For the text-containing cell, return its midpoint in (x, y) coordinate format. 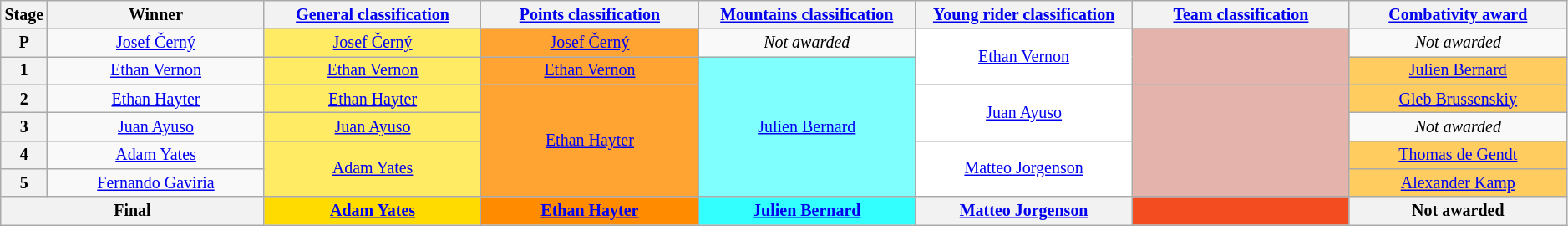
Points classification (590, 15)
Gleb Brussenskiy (1458, 99)
Stage (24, 15)
Team classification (1241, 15)
5 (24, 182)
Mountains classification (807, 15)
General classification (373, 15)
Young rider classification (1024, 15)
2 (24, 99)
Final (132, 211)
Alexander Kamp (1458, 182)
1 (24, 70)
Fernando Gaviria (155, 182)
P (24, 44)
Winner (155, 15)
Thomas de Gendt (1458, 154)
Combativity award (1458, 15)
4 (24, 154)
3 (24, 127)
